For the text-containing cell, return its midpoint in (X, Y) coordinate format. 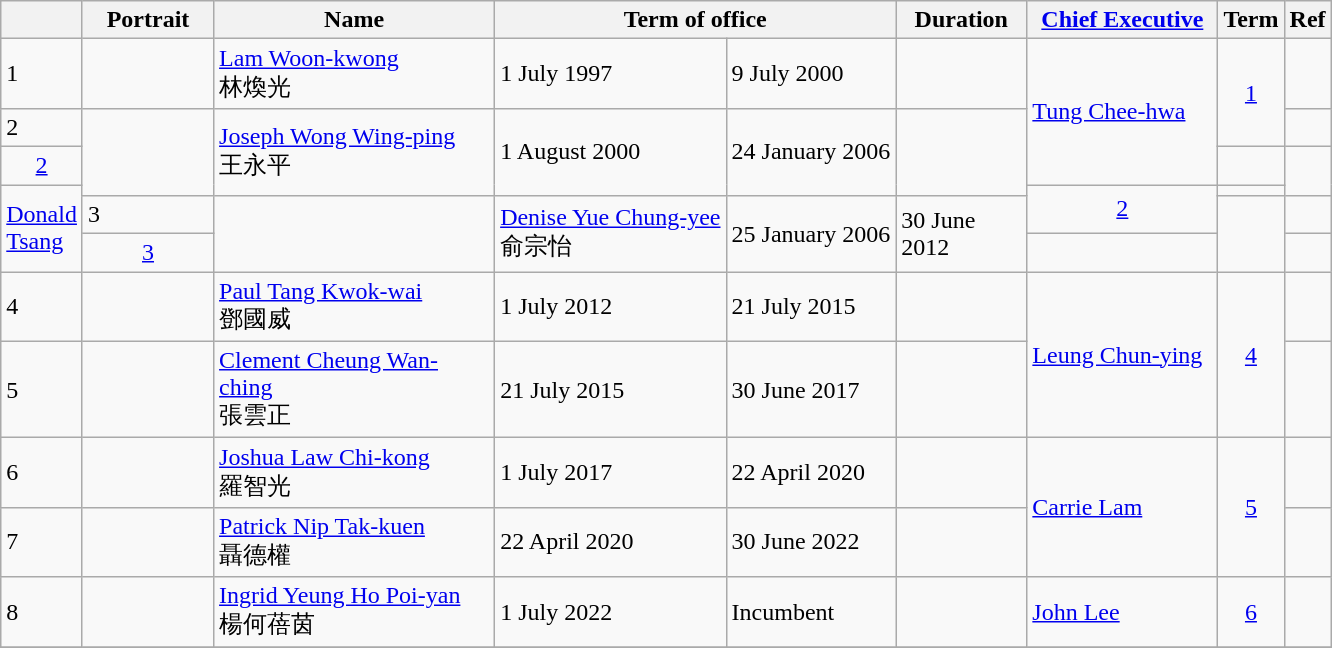
Chief Executive (1122, 20)
John Lee (1122, 612)
30 June 2022 (811, 542)
Portrait (148, 20)
Joshua Law Chi-kong羅智光 (354, 473)
1 July 1997 (610, 74)
Paul Tang Kwok-wai鄧國威 (354, 307)
Tung Chee-hwa (1122, 112)
1 July 2022 (610, 612)
Patrick Nip Tak-kuen聶德權 (354, 542)
Carrie Lam (1122, 508)
Denise Yue Chung-yee俞宗怡 (610, 234)
24 January 2006 (811, 152)
1 July 2017 (610, 473)
Ref (1308, 20)
1 August 2000 (610, 152)
Ingrid Yeung Ho Poi-yan楊何蓓茵 (354, 612)
7 (42, 542)
Clement Cheung Wan-ching張雲正 (354, 390)
Donald Tsang (42, 228)
Term of office (696, 20)
30 June 2017 (811, 390)
Joseph Wong Wing-ping王永平 (354, 152)
25 January 2006 (811, 234)
9 July 2000 (811, 74)
8 (42, 612)
Leung Chun-ying (1122, 355)
Lam Woon-kwong林煥光 (354, 74)
Duration (962, 20)
1 July 2012 (610, 307)
30 June 2012 (962, 234)
Name (354, 20)
Incumbent (811, 612)
Term (1251, 20)
